Search for the cell housing the specified text and yield its (X, Y) center coordinate. 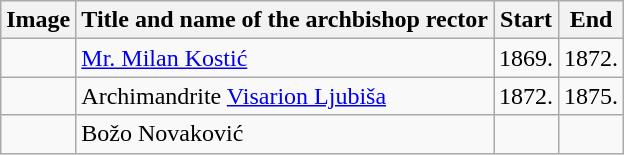
Archimandrite Visarion Ljubiša (285, 96)
Božo Novaković (285, 134)
Title and name of the archbishop rector (285, 20)
End (592, 20)
1875. (592, 96)
Start (526, 20)
1869. (526, 58)
Image (38, 20)
Mr. Milan Kostić (285, 58)
